Capture the cell that displays the provided text and extract its [X, Y] central coordinate. 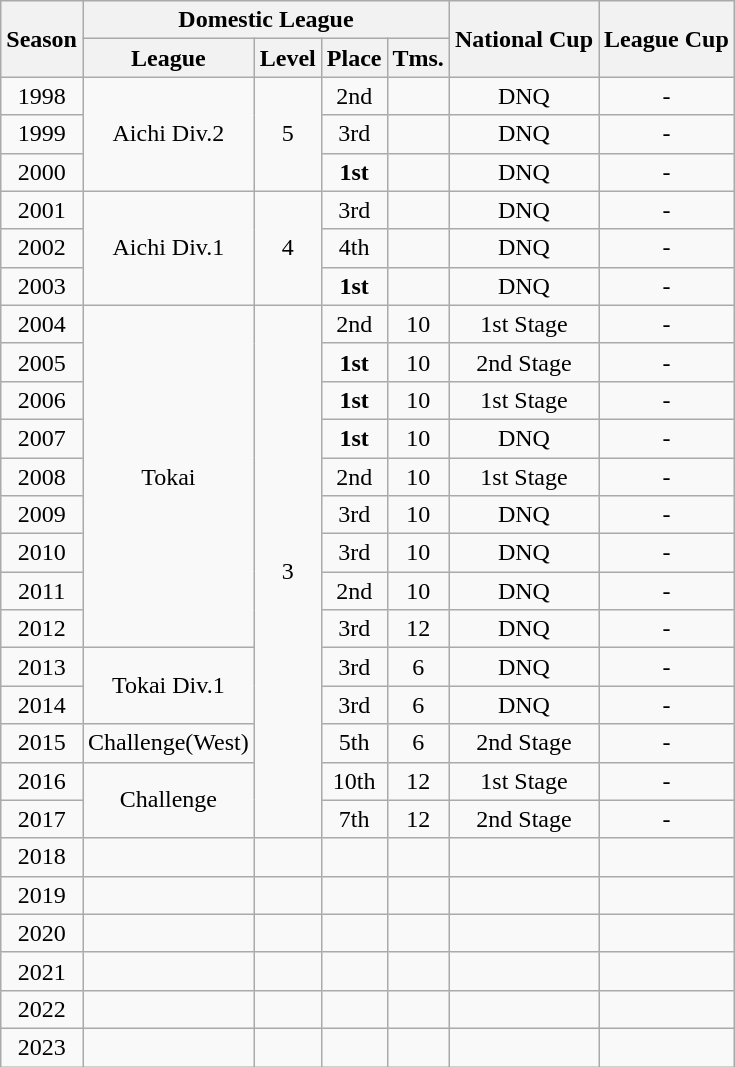
5th [354, 743]
2017 [42, 819]
2016 [42, 781]
1999 [42, 134]
2002 [42, 248]
4th [354, 248]
2009 [42, 515]
Aichi Div.1 [168, 248]
2018 [42, 857]
2013 [42, 667]
1998 [42, 96]
Aichi Div.2 [168, 134]
2004 [42, 324]
2006 [42, 400]
2020 [42, 933]
10th [354, 781]
2015 [42, 743]
League Cup [667, 39]
Challenge [168, 800]
Challenge(West) [168, 743]
2022 [42, 1009]
2010 [42, 553]
5 [288, 134]
League [168, 58]
2000 [42, 172]
2003 [42, 286]
2008 [42, 477]
2005 [42, 362]
2023 [42, 1047]
4 [288, 248]
Tms. [418, 58]
2019 [42, 895]
2001 [42, 210]
Place [354, 58]
Level [288, 58]
National Cup [524, 39]
Tokai Div.1 [168, 686]
2021 [42, 971]
Season [42, 39]
Domestic League [266, 20]
2007 [42, 438]
2012 [42, 629]
2014 [42, 705]
3 [288, 572]
2011 [42, 591]
7th [354, 819]
Tokai [168, 476]
